From the cell containing the given text, extract its center point as (x, y) coordinate. 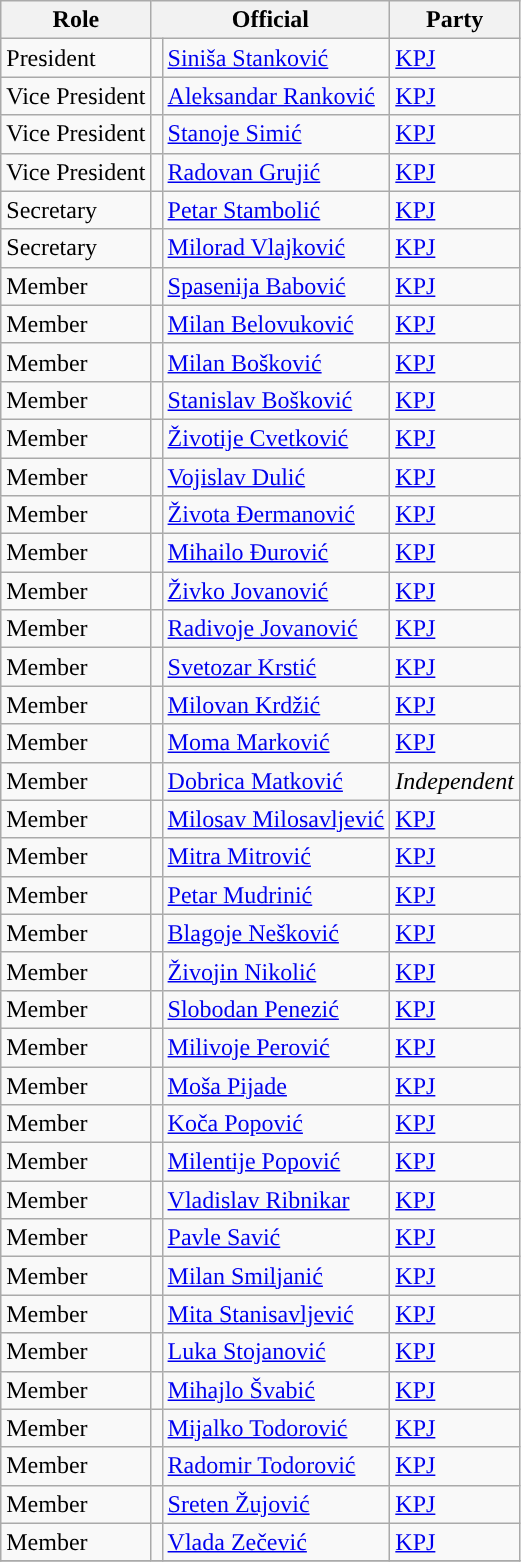
Spasenija Babović (276, 286)
Živko Jovanović (276, 591)
Milosav Milosavljević (276, 819)
Slobodan Penezić (276, 1009)
Radivoje Jovanović (276, 629)
Života Đermanović (276, 515)
Siniša Stanković (276, 58)
Radomir Todorović (276, 1466)
Mihailo Đurović (276, 553)
Blagoje Nešković (276, 933)
Petar Mudrinić (276, 895)
Milan Smiljanić (276, 1276)
Pavle Savić (276, 1238)
Independent (455, 781)
Mihajlo Švabić (276, 1390)
Mita Stanisavljević (276, 1314)
Milan Belovuković (276, 324)
Official (270, 20)
Mijalko Todorović (276, 1428)
Aleksandar Ranković (276, 96)
Moša Pijade (276, 1085)
Stanoje Simić (276, 134)
Životije Cvetković (276, 438)
Luka Stojanović (276, 1352)
Milentije Popović (276, 1162)
Moma Marković (276, 743)
Svetozar Krstić (276, 667)
Petar Stambolić (276, 210)
Koča Popović (276, 1124)
Dobrica Matković (276, 781)
Sreten Žujović (276, 1504)
Vladislav Ribnikar (276, 1200)
Role (76, 20)
Živojin Nikolić (276, 971)
President (76, 58)
Milorad Vlajković (276, 248)
Mitra Mitrović (276, 857)
Milivoje Perović (276, 1047)
Milovan Krdžić (276, 705)
Radovan Grujić (276, 172)
Vojislav Dulić (276, 477)
Vlada Zečević (276, 1542)
Milan Bošković (276, 362)
Stanislav Bošković (276, 400)
Party (455, 20)
